For the text-containing cell, return its midpoint in (X, Y) coordinate format. 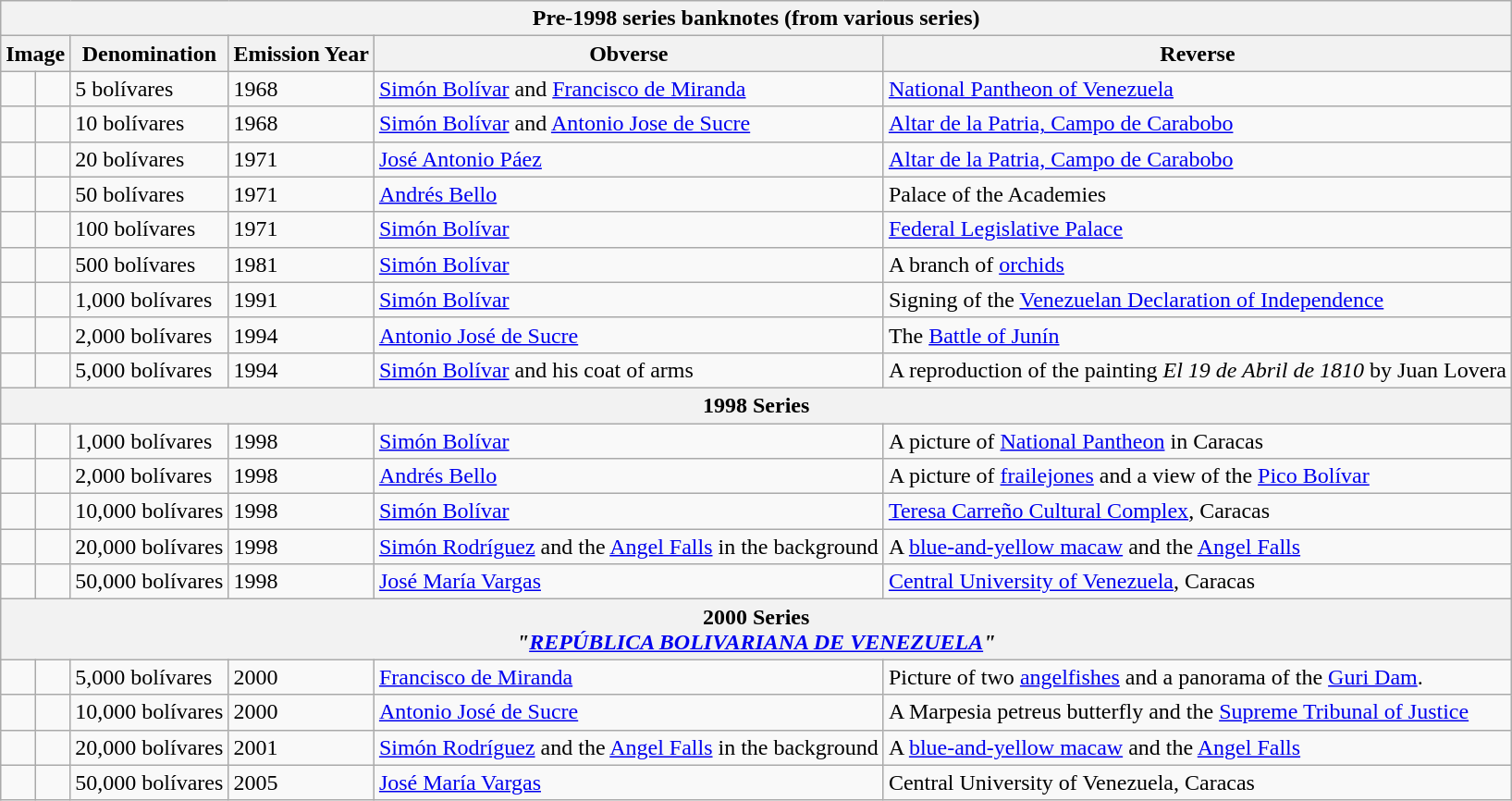
Obverse (629, 54)
500 bolívares (150, 265)
A picture of National Pantheon in Caracas (1197, 441)
A branch of orchids (1197, 265)
10 bolívares (150, 124)
A Marpesia petreus butterfly and the Supreme Tribunal of Justice (1197, 712)
A reproduction of the painting El 19 de Abril de 1810 by Juan Lovera (1197, 370)
Picture of two angelfishes and a panorama of the Guri Dam. (1197, 677)
Simón Bolívar and Antonio Jose de Sucre (629, 124)
Reverse (1197, 54)
1998 Series (756, 405)
A picture of frailejones and a view of the Pico Bolívar (1197, 476)
2000 Series "REPÚBLICA BOLIVARIANA DE VENEZUELA" (756, 629)
2001 (301, 747)
5 bolívares (150, 89)
2005 (301, 783)
Signing of the Venezuelan Declaration of Independence (1197, 300)
Federal Legislative Palace (1197, 229)
Pre-1998 series banknotes (from various series) (756, 18)
Francisco de Miranda (629, 677)
1981 (301, 265)
Palace of the Academies (1197, 194)
1991 (301, 300)
50 bolívares (150, 194)
Teresa Carreño Cultural Complex, Caracas (1197, 511)
Denomination (150, 54)
20 bolívares (150, 159)
National Pantheon of Venezuela (1197, 89)
José Antonio Páez (629, 159)
100 bolívares (150, 229)
The Battle of Junín (1197, 335)
Image (35, 54)
Simón Bolívar and Francisco de Miranda (629, 89)
Simón Bolívar and his coat of arms (629, 370)
Emission Year (301, 54)
